Capture the cell that displays the provided text and extract its [x, y] central coordinate. 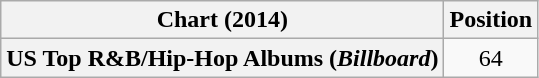
Chart (2014) [222, 20]
US Top R&B/Hip-Hop Albums (Billboard) [222, 58]
Position [491, 20]
64 [491, 58]
